Capture the cell that displays the provided text and extract its [x, y] central coordinate. 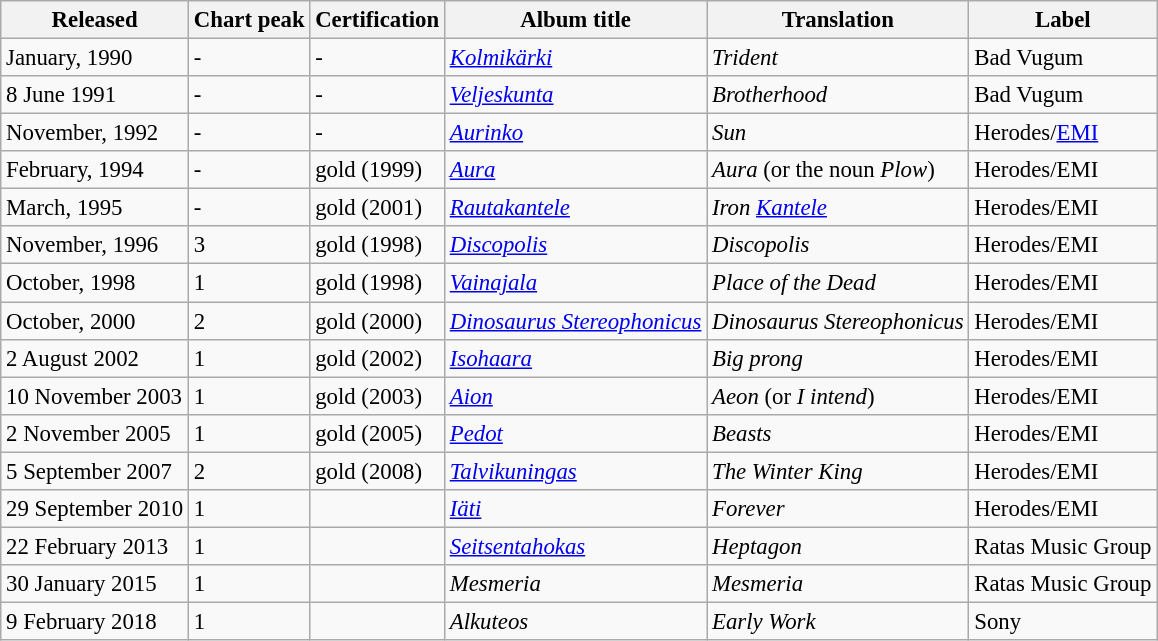
Chart peak [250, 20]
March, 1995 [95, 208]
Sony [1063, 621]
3 [250, 245]
Iäti [575, 509]
29 September 2010 [95, 509]
Aura (or the noun Plow) [838, 170]
2 November 2005 [95, 433]
Brotherhood [838, 95]
30 January 2015 [95, 584]
Kolmikärki [575, 58]
Album title [575, 20]
8 June 1991 [95, 95]
Beasts [838, 433]
5 September 2007 [95, 471]
Aeon (or I intend) [838, 396]
Alkuteos [575, 621]
gold (2008) [378, 471]
Iron Kantele [838, 208]
gold (2001) [378, 208]
Vainajala [575, 283]
Aura [575, 170]
October, 2000 [95, 321]
Isohaara [575, 358]
gold (2002) [378, 358]
Heptagon [838, 546]
Aurinko [575, 133]
Rautakantele [575, 208]
2 August 2002 [95, 358]
Released [95, 20]
November, 1996 [95, 245]
October, 1998 [95, 283]
gold (1999) [378, 170]
Label [1063, 20]
Talvikuningas [575, 471]
Translation [838, 20]
Place of the Dead [838, 283]
Big prong [838, 358]
Sun [838, 133]
9 February 2018 [95, 621]
Certification [378, 20]
gold (2005) [378, 433]
Pedot [575, 433]
Aion [575, 396]
22 February 2013 [95, 546]
Forever [838, 509]
February, 1994 [95, 170]
Trident [838, 58]
gold (2003) [378, 396]
The Winter King [838, 471]
November, 1992 [95, 133]
January, 1990 [95, 58]
Veljeskunta [575, 95]
gold (2000) [378, 321]
Early Work [838, 621]
10 November 2003 [95, 396]
Seitsentahokas [575, 546]
